Output the (X, Y) coordinate of the center of the cell containing the given text.  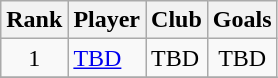
1 (34, 58)
Rank (34, 20)
Player (107, 20)
Club (177, 20)
Goals (242, 20)
